Determine the (x, y) coordinate at the center of the cell enclosing the given text.  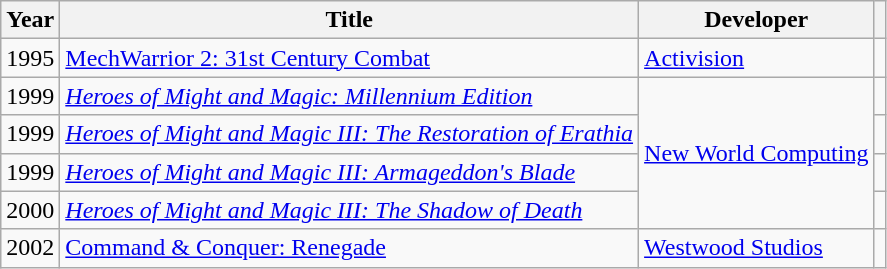
Developer (756, 20)
Heroes of Might and Magic III: Armageddon's Blade (350, 172)
Westwood Studios (756, 248)
Heroes of Might and Magic III: The Restoration of Erathia (350, 134)
Command & Conquer: Renegade (350, 248)
Heroes of Might and Magic III: The Shadow of Death (350, 210)
Year (30, 20)
MechWarrior 2: 31st Century Combat (350, 58)
2002 (30, 248)
Activision (756, 58)
2000 (30, 210)
Title (350, 20)
New World Computing (756, 153)
1995 (30, 58)
Heroes of Might and Magic: Millennium Edition (350, 96)
